Determine the [x, y] coordinate at the center of the cell enclosing the given text.  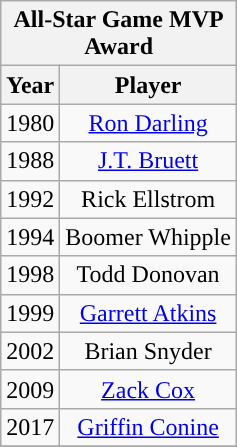
2017 [30, 427]
1980 [30, 123]
1988 [30, 161]
Todd Donovan [148, 275]
1994 [30, 237]
Garrett Atkins [148, 313]
2009 [30, 389]
Griffin Conine [148, 427]
Zack Cox [148, 389]
J.T. Bruett [148, 161]
Player [148, 85]
1999 [30, 313]
1998 [30, 275]
2002 [30, 351]
Brian Snyder [148, 351]
Boomer Whipple [148, 237]
Ron Darling [148, 123]
Rick Ellstrom [148, 199]
Year [30, 85]
All-Star Game MVP Award [119, 34]
1992 [30, 199]
